Return (x, y) of the center of cell containing provided text 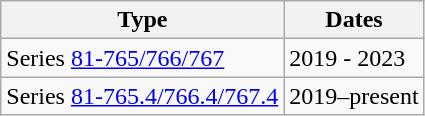
2019 - 2023 (354, 58)
Series 81-765/766/767 (142, 58)
Dates (354, 20)
2019–present (354, 96)
Series 81-765.4/766.4/767.4 (142, 96)
Type (142, 20)
